Pinpoint the cell where the given text exists, returning its [x, y] midpoint coordinate. 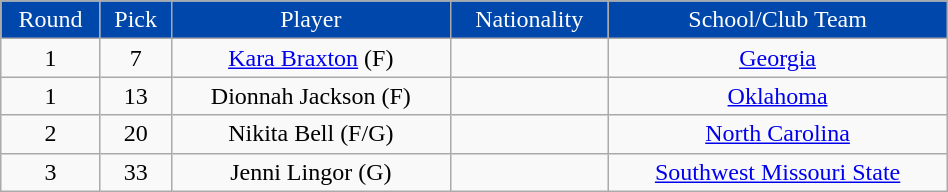
Player [310, 20]
Southwest Missouri State [778, 172]
Round [50, 20]
Kara Braxton (F) [310, 58]
7 [136, 58]
School/Club Team [778, 20]
33 [136, 172]
20 [136, 134]
2 [50, 134]
13 [136, 96]
Georgia [778, 58]
Jenni Lingor (G) [310, 172]
Nationality [529, 20]
Oklahoma [778, 96]
Dionnah Jackson (F) [310, 96]
Pick [136, 20]
Nikita Bell (F/G) [310, 134]
North Carolina [778, 134]
3 [50, 172]
